Find where the given text appears and provide that cell's center as (x, y) coordinate. 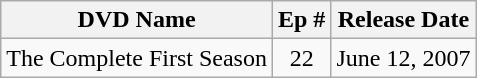
June 12, 2007 (404, 58)
DVD Name (137, 20)
The Complete First Season (137, 58)
Release Date (404, 20)
22 (301, 58)
Ep # (301, 20)
